Return the [x, y] coordinate for the center point of the cell that contains the specified text.  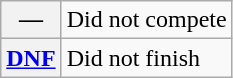
DNF [31, 58]
Did not compete [146, 20]
— [31, 20]
Did not finish [146, 58]
